For the text-containing cell, return its midpoint in [X, Y] coordinate format. 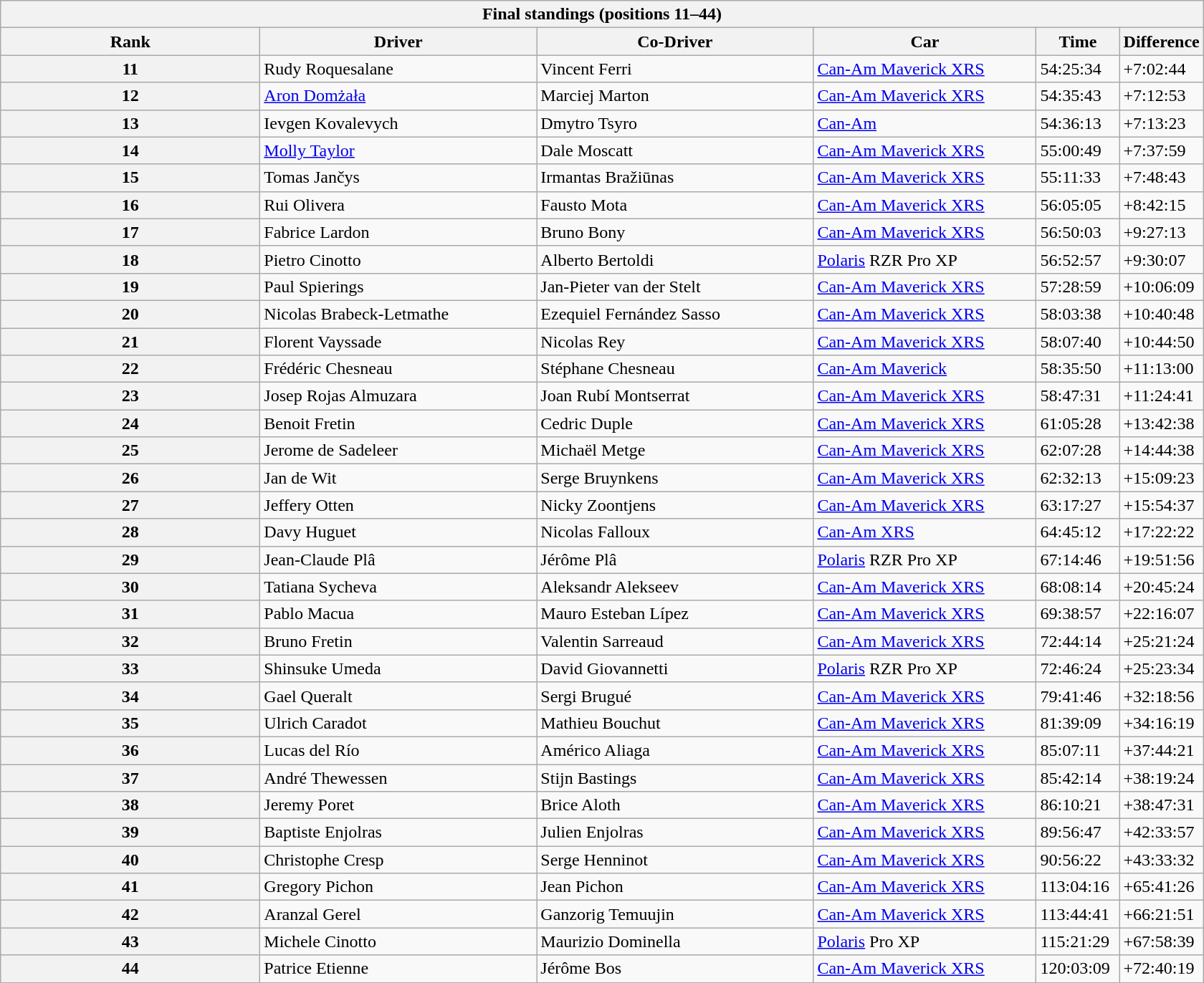
Jérôme Plâ [675, 560]
+42:33:57 [1161, 833]
55:00:49 [1078, 150]
29 [130, 560]
Rank [130, 42]
Ulrich Caradot [398, 723]
+20:45:24 [1161, 587]
72:44:14 [1078, 641]
17 [130, 232]
27 [130, 505]
16 [130, 205]
+9:27:13 [1161, 232]
35 [130, 723]
+8:42:15 [1161, 205]
57:28:59 [1078, 287]
Baptiste Enjolras [398, 833]
Gregory Pichon [398, 887]
Pietro Cinotto [398, 259]
+10:44:50 [1161, 342]
+17:22:22 [1161, 532]
14 [130, 150]
Jeffery Otten [398, 505]
Josep Rojas Almuzara [398, 396]
+7:37:59 [1161, 150]
Serge Bruynkens [675, 478]
34 [130, 696]
Tatiana Sycheva [398, 587]
24 [130, 423]
Can-Am XRS [924, 532]
89:56:47 [1078, 833]
Difference [1161, 42]
Ezequiel Fernández Sasso [675, 314]
33 [130, 668]
86:10:21 [1078, 805]
Jeremy Poret [398, 805]
+22:16:07 [1161, 614]
+19:51:56 [1161, 560]
Fabrice Lardon [398, 232]
19 [130, 287]
Vincent Ferri [675, 69]
44 [130, 969]
Maurizio Dominella [675, 941]
Davy Huguet [398, 532]
56:05:05 [1078, 205]
Jean-Claude Plâ [398, 560]
58:03:38 [1078, 314]
Ievgen Kovalevych [398, 123]
68:08:14 [1078, 587]
40 [130, 860]
62:32:13 [1078, 478]
36 [130, 750]
61:05:28 [1078, 423]
Julien Enjolras [675, 833]
11 [130, 69]
+32:18:56 [1161, 696]
Dmytro Tsyro [675, 123]
Aranzal Gerel [398, 914]
Driver [398, 42]
Jérôme Bos [675, 969]
64:45:12 [1078, 532]
12 [130, 96]
Lucas del Río [398, 750]
69:38:57 [1078, 614]
56:50:03 [1078, 232]
113:04:16 [1078, 887]
Jerome de Sadeleer [398, 451]
+11:13:00 [1161, 369]
Mauro Esteban Lípez [675, 614]
Tomas Jančys [398, 178]
37 [130, 777]
55:11:33 [1078, 178]
Ganzorig Temuujin [675, 914]
Patrice Etienne [398, 969]
Rui Olivera [398, 205]
André Thewessen [398, 777]
+10:40:48 [1161, 314]
21 [130, 342]
+34:16:19 [1161, 723]
58:47:31 [1078, 396]
22 [130, 369]
58:07:40 [1078, 342]
Cedric Duple [675, 423]
Final standings (positions 11–44) [602, 14]
Aleksandr Alekseev [675, 587]
Molly Taylor [398, 150]
+67:58:39 [1161, 941]
Alberto Bertoldi [675, 259]
90:56:22 [1078, 860]
Can-Am Maverick [924, 369]
Américo Aliaga [675, 750]
+15:09:23 [1161, 478]
38 [130, 805]
72:46:24 [1078, 668]
23 [130, 396]
20 [130, 314]
Pablo Macua [398, 614]
67:14:46 [1078, 560]
Jan-Pieter van der Stelt [675, 287]
113:44:41 [1078, 914]
+25:21:24 [1161, 641]
+37:44:21 [1161, 750]
115:21:29 [1078, 941]
41 [130, 887]
Jan de Wit [398, 478]
Florent Vayssade [398, 342]
+38:19:24 [1161, 777]
Nicolas Rey [675, 342]
+7:02:44 [1161, 69]
54:36:13 [1078, 123]
85:42:14 [1078, 777]
Car [924, 42]
+11:24:41 [1161, 396]
Fausto Mota [675, 205]
Dale Moscatt [675, 150]
Nicky Zoontjens [675, 505]
Benoit Fretin [398, 423]
85:07:11 [1078, 750]
28 [130, 532]
Frédéric Chesneau [398, 369]
+25:23:34 [1161, 668]
54:35:43 [1078, 96]
Time [1078, 42]
Serge Henninot [675, 860]
Michaël Metge [675, 451]
Nicolas Falloux [675, 532]
43 [130, 941]
Jean Pichon [675, 887]
Shinsuke Umeda [398, 668]
Co-Driver [675, 42]
Paul Spierings [398, 287]
13 [130, 123]
+7:48:43 [1161, 178]
31 [130, 614]
54:25:34 [1078, 69]
63:17:27 [1078, 505]
+38:47:31 [1161, 805]
+7:13:23 [1161, 123]
+65:41:26 [1161, 887]
+66:21:51 [1161, 914]
Brice Aloth [675, 805]
56:52:57 [1078, 259]
Marciej Marton [675, 96]
Bruno Fretin [398, 641]
+10:06:09 [1161, 287]
Polaris Pro XP [924, 941]
Nicolas Brabeck-Letmathe [398, 314]
25 [130, 451]
Gael Queralt [398, 696]
Mathieu Bouchut [675, 723]
62:07:28 [1078, 451]
+15:54:37 [1161, 505]
Stijn Bastings [675, 777]
Valentin Sarreaud [675, 641]
81:39:09 [1078, 723]
39 [130, 833]
26 [130, 478]
Can-Am [924, 123]
Michele Cinotto [398, 941]
Bruno Bony [675, 232]
30 [130, 587]
79:41:46 [1078, 696]
120:03:09 [1078, 969]
+13:42:38 [1161, 423]
David Giovannetti [675, 668]
Joan Rubí Montserrat [675, 396]
+72:40:19 [1161, 969]
+9:30:07 [1161, 259]
Sergi Brugué [675, 696]
58:35:50 [1078, 369]
Aron Domżała [398, 96]
Rudy Roquesalane [398, 69]
18 [130, 259]
Stéphane Chesneau [675, 369]
+14:44:38 [1161, 451]
+7:12:53 [1161, 96]
42 [130, 914]
32 [130, 641]
15 [130, 178]
Irmantas Bražiūnas [675, 178]
+43:33:32 [1161, 860]
Christophe Cresp [398, 860]
